Extract the [X, Y] coordinate from the center of the cell holding the provided text.  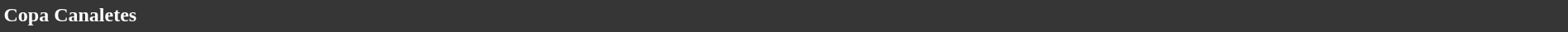
Copa Canaletes [784, 15]
